Return [x, y] of the center of cell containing provided text 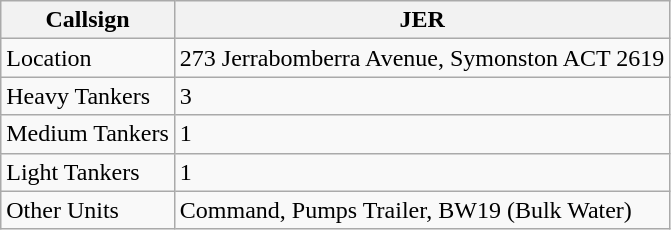
Location [88, 58]
Command, Pumps Trailer, BW19 (Bulk Water) [422, 210]
Heavy Tankers [88, 96]
Callsign [88, 20]
Medium Tankers [88, 134]
273 Jerrabomberra Avenue, Symonston ACT 2619 [422, 58]
Light Tankers [88, 172]
JER [422, 20]
Other Units [88, 210]
3 [422, 96]
